Locate the cell with the specified text and output its [X, Y] center coordinate. 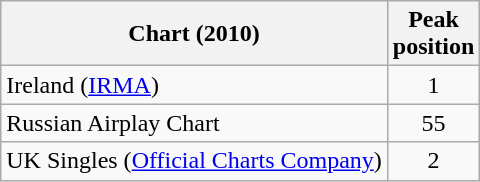
Chart (2010) [194, 34]
2 [433, 161]
Russian Airplay Chart [194, 123]
1 [433, 85]
Ireland (IRMA) [194, 85]
UK Singles (Official Charts Company) [194, 161]
55 [433, 123]
Peakposition [433, 34]
